Provide the (x, y) coordinate of the cell's center where the given text is located.  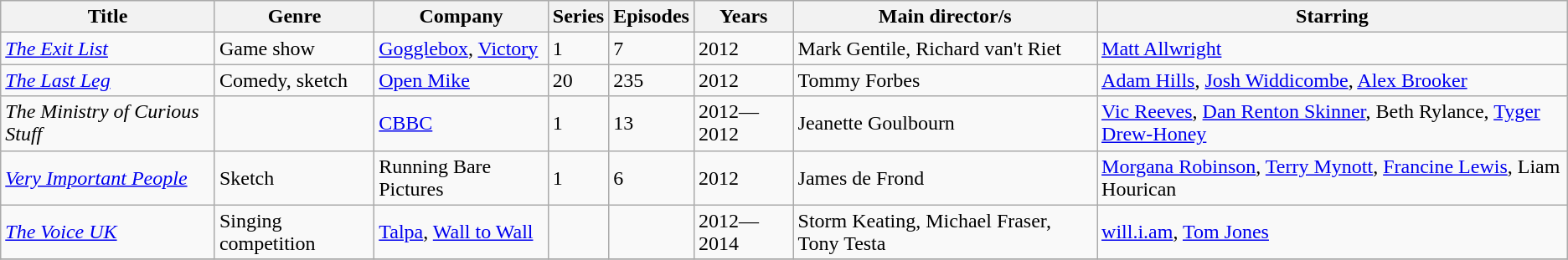
6 (652, 177)
13 (652, 124)
235 (652, 80)
CBBC (462, 124)
Very Important People (108, 177)
Storm Keating, Michael Fraser, Tony Testa (945, 232)
will.i.am, Tom Jones (1333, 232)
The Ministry of Curious Stuff (108, 124)
Sketch (294, 177)
The Last Leg (108, 80)
Singing competition (294, 232)
Tommy Forbes (945, 80)
Matt Allwright (1333, 48)
Company (462, 17)
Morgana Robinson, Terry Mynott, Francine Lewis, Liam Hourican (1333, 177)
Years (744, 17)
Episodes (652, 17)
Running Bare Pictures (462, 177)
Comedy, sketch (294, 80)
Series (578, 17)
Vic Reeves, Dan Renton Skinner, Beth Rylance, Tyger Drew-Honey (1333, 124)
The Exit List (108, 48)
Talpa, Wall to Wall (462, 232)
James de Frond (945, 177)
Starring (1333, 17)
The Voice UK (108, 232)
Main director/s (945, 17)
Adam Hills, Josh Widdicombe, Alex Brooker (1333, 80)
2012—2014 (744, 232)
Jeanette Goulbourn (945, 124)
2012—2012 (744, 124)
Open Mike (462, 80)
Gogglebox, Victory (462, 48)
Title (108, 17)
7 (652, 48)
Game show (294, 48)
20 (578, 80)
Genre (294, 17)
Mark Gentile, Richard van't Riet (945, 48)
